Capture the cell that displays the provided text and extract its [X, Y] central coordinate. 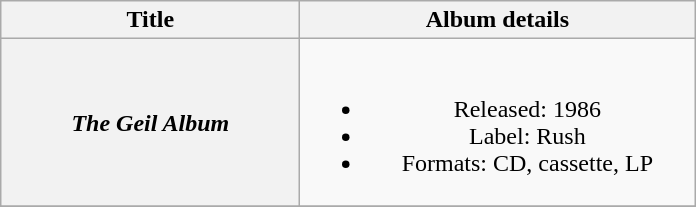
Released: 1986Label: RushFormats: CD, cassette, LP [498, 122]
Album details [498, 20]
Title [150, 20]
The Geil Album [150, 122]
